Return the [x, y] coordinate for the center point of the cell that contains the specified text.  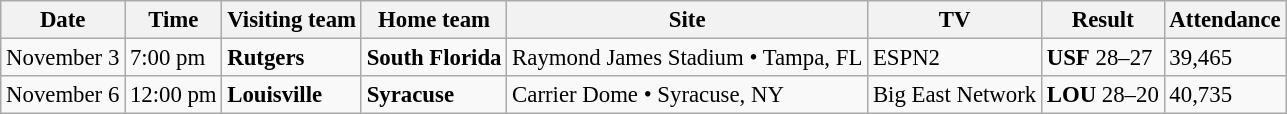
40,735 [1225, 95]
Time [174, 20]
USF 28–27 [1102, 58]
12:00 pm [174, 95]
Raymond James Stadium • Tampa, FL [688, 58]
Syracuse [434, 95]
Visiting team [292, 20]
39,465 [1225, 58]
LOU 28–20 [1102, 95]
ESPN2 [955, 58]
Site [688, 20]
Louisville [292, 95]
Result [1102, 20]
Attendance [1225, 20]
Carrier Dome • Syracuse, NY [688, 95]
TV [955, 20]
Big East Network [955, 95]
Rutgers [292, 58]
November 6 [63, 95]
7:00 pm [174, 58]
South Florida [434, 58]
Date [63, 20]
Home team [434, 20]
November 3 [63, 58]
